Extract the (X, Y) coordinate from the center of the cell holding the provided text.  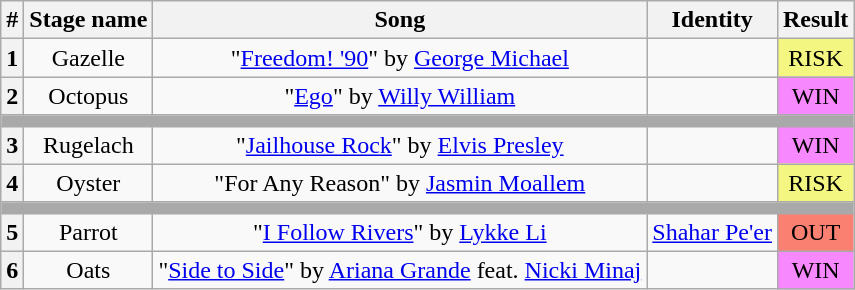
6 (12, 270)
"Freedom! '90" by George Michael (400, 58)
Stage name (88, 20)
Gazelle (88, 58)
Shahar Pe'er (712, 232)
2 (12, 96)
Parrot (88, 232)
Rugelach (88, 145)
3 (12, 145)
"I Follow Rivers" by Lykke Li (400, 232)
Song (400, 20)
# (12, 20)
Octopus (88, 96)
Oyster (88, 183)
"Ego" by Willy William (400, 96)
1 (12, 58)
"Side to Side" by Ariana Grande feat. Nicki Minaj (400, 270)
Oats (88, 270)
"Jailhouse Rock" by Elvis Presley (400, 145)
Result (815, 20)
"For Any Reason" by Jasmin Moallem (400, 183)
4 (12, 183)
Identity (712, 20)
OUT (815, 232)
5 (12, 232)
